Detect which cell encompasses the target text, then output its [x, y] center coordinate. 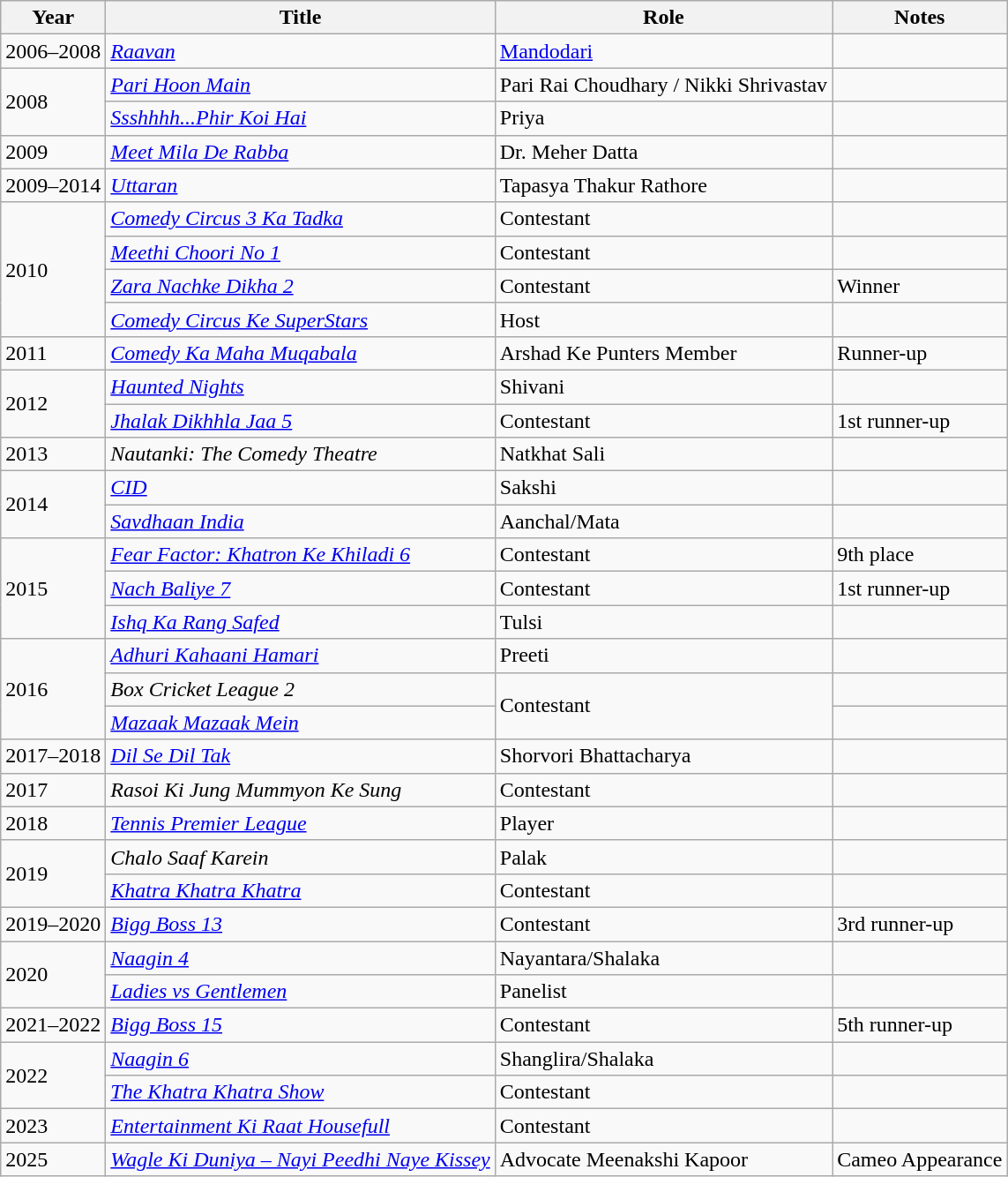
Year [53, 18]
Jhalak Dikhhla Jaa 5 [300, 421]
Ishq Ka Rang Safed [300, 622]
Raavan [300, 51]
Comedy Circus Ke SuperStars [300, 319]
Tulsi [663, 622]
2018 [53, 823]
Aanchal/Mata [663, 521]
Adhuri Kahaani Hamari [300, 656]
Role [663, 18]
Box Cricket League 2 [300, 689]
Arshad Ke Punters Member [663, 353]
Mandodari [663, 51]
Uttaran [300, 185]
Cameo Appearance [920, 1159]
2025 [53, 1159]
Nayantara/Shalaka [663, 957]
Zara Nachke Dikha 2 [300, 286]
Shanglira/Shalaka [663, 1059]
2017–2018 [53, 756]
2013 [53, 454]
Panelist [663, 992]
Palak [663, 857]
Mazaak Mazaak Mein [300, 723]
Pari Hoon Main [300, 85]
2023 [53, 1126]
Ladies vs Gentlemen [300, 992]
2021–2022 [53, 1025]
Khatra Khatra Khatra [300, 890]
5th runner-up [920, 1025]
Comedy Circus 3 Ka Tadka [300, 219]
2010 [53, 269]
CID [300, 488]
Winner [920, 286]
Entertainment Ki Raat Housefull [300, 1126]
Shorvori Bhattacharya [663, 756]
Nautanki: The Comedy Theatre [300, 454]
Comedy Ka Maha Muqabala [300, 353]
2014 [53, 505]
2009 [53, 152]
Notes [920, 18]
3rd runner-up [920, 924]
Savdhaan India [300, 521]
Rasoi Ki Jung Mummyon Ke Sung [300, 790]
Advocate Meenakshi Kapoor [663, 1159]
Fear Factor: Khatron Ke Khiladi 6 [300, 555]
Chalo Saaf Karein [300, 857]
2012 [53, 403]
Meet Mila De Rabba [300, 152]
Runner-up [920, 353]
Meethi Choori No 1 [300, 252]
2008 [53, 101]
9th place [920, 555]
Sakshi [663, 488]
Dil Se Dil Tak [300, 756]
2011 [53, 353]
Natkhat Sali [663, 454]
Priya [663, 118]
Naagin 4 [300, 957]
Title [300, 18]
2022 [53, 1076]
2016 [53, 689]
Player [663, 823]
2019–2020 [53, 924]
Dr. Meher Datta [663, 152]
2009–2014 [53, 185]
Bigg Boss 15 [300, 1025]
Ssshhhh...Phir Koi Hai [300, 118]
Haunted Nights [300, 386]
2020 [53, 974]
Preeti [663, 656]
Bigg Boss 13 [300, 924]
2015 [53, 588]
The Khatra Khatra Show [300, 1092]
Nach Baliye 7 [300, 588]
Pari Rai Choudhary / Nikki Shrivastav [663, 85]
Wagle Ki Duniya – Nayi Peedhi Naye Kissey [300, 1159]
Tennis Premier League [300, 823]
Tapasya Thakur Rathore [663, 185]
2019 [53, 873]
Shivani [663, 386]
2017 [53, 790]
Host [663, 319]
2006–2008 [53, 51]
Naagin 6 [300, 1059]
